Determine the (X, Y) coordinate at the center of the cell enclosing the given text.  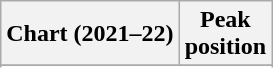
Peakposition (225, 34)
Chart (2021–22) (90, 34)
